Locate the cell with the specified text and output its [X, Y] center coordinate. 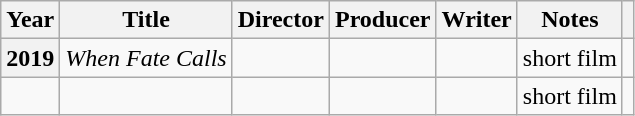
Writer [476, 20]
Notes [570, 20]
2019 [30, 58]
Title [146, 20]
Year [30, 20]
When Fate Calls [146, 58]
Director [280, 20]
Producer [382, 20]
